Detect which cell encompasses the target text, then output its [x, y] center coordinate. 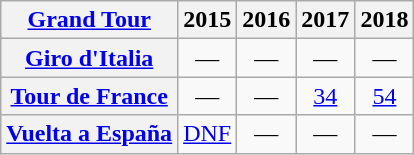
2017 [326, 20]
DNF [208, 134]
2018 [384, 20]
Tour de France [90, 96]
54 [384, 96]
34 [326, 96]
Vuelta a España [90, 134]
Giro d'Italia [90, 58]
2015 [208, 20]
Grand Tour [90, 20]
2016 [266, 20]
